Extract the (X, Y) coordinate from the center of the cell holding the provided text.  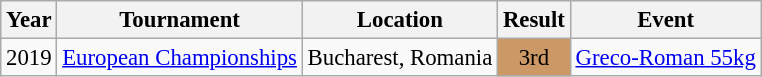
3rd (534, 58)
Location (400, 20)
Event (666, 20)
European Championships (180, 58)
Year (29, 20)
Result (534, 20)
Bucharest, Romania (400, 58)
Greco-Roman 55kg (666, 58)
2019 (29, 58)
Tournament (180, 20)
